Provide the (x, y) coordinate of the cell's center where the given text is located.  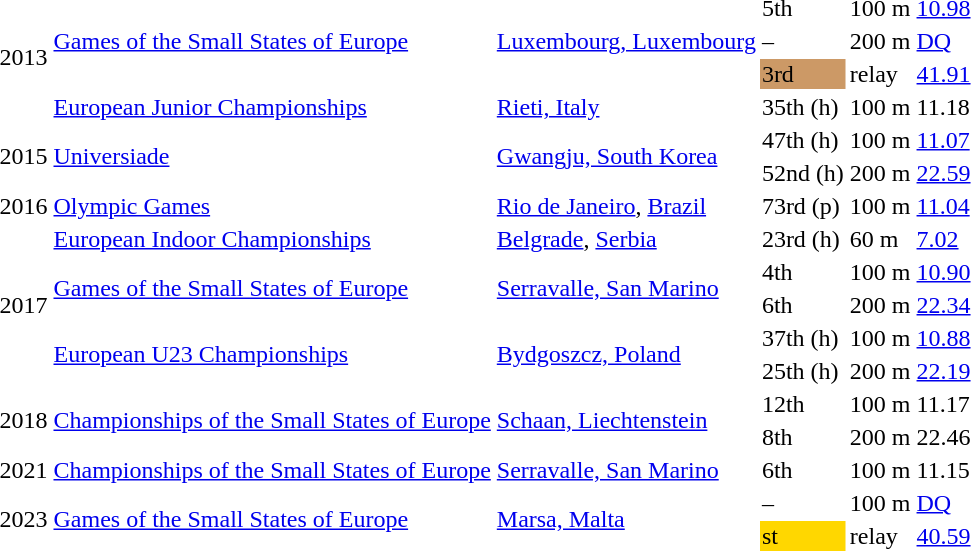
47th (h) (802, 140)
Marsa, Malta (626, 520)
35th (h) (802, 107)
23rd (h) (802, 239)
European Indoor Championships (272, 239)
European Junior Championships (272, 107)
Olympic Games (272, 206)
25th (h) (802, 371)
37th (h) (802, 338)
4th (802, 272)
Bydgoszcz, Poland (626, 354)
st (802, 536)
Gwangju, South Korea (626, 156)
60 m (880, 239)
Rieti, Italy (626, 107)
Rio de Janeiro, Brazil (626, 206)
Belgrade, Serbia (626, 239)
8th (802, 437)
European U23 Championships (272, 354)
Schaan, Liechtenstein (626, 420)
73rd (p) (802, 206)
Universiade (272, 156)
12th (802, 404)
3rd (802, 74)
52nd (h) (802, 173)
